Scan for the cell matching the given text and deliver its [x, y] coordinate at center. 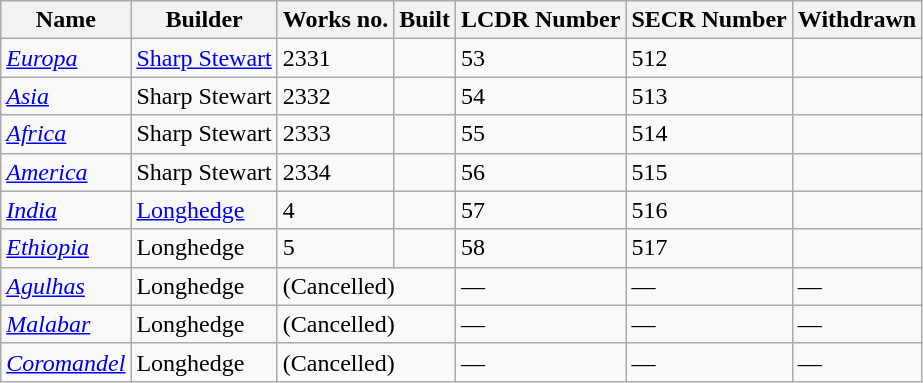
Works no. [335, 20]
57 [540, 210]
58 [540, 248]
55 [540, 134]
Built [425, 20]
2334 [335, 172]
Asia [66, 96]
Europa [66, 58]
Africa [66, 134]
4 [335, 210]
Malabar [66, 324]
SECR Number [709, 20]
53 [540, 58]
Withdrawn [856, 20]
2332 [335, 96]
5 [335, 248]
512 [709, 58]
517 [709, 248]
2333 [335, 134]
56 [540, 172]
516 [709, 210]
Ethiopia [66, 248]
Builder [204, 20]
India [66, 210]
2331 [335, 58]
Agulhas [66, 286]
513 [709, 96]
LCDR Number [540, 20]
Coromandel [66, 362]
Name [66, 20]
514 [709, 134]
America [66, 172]
54 [540, 96]
515 [709, 172]
